Locate the cell with the specified text and output its [x, y] center coordinate. 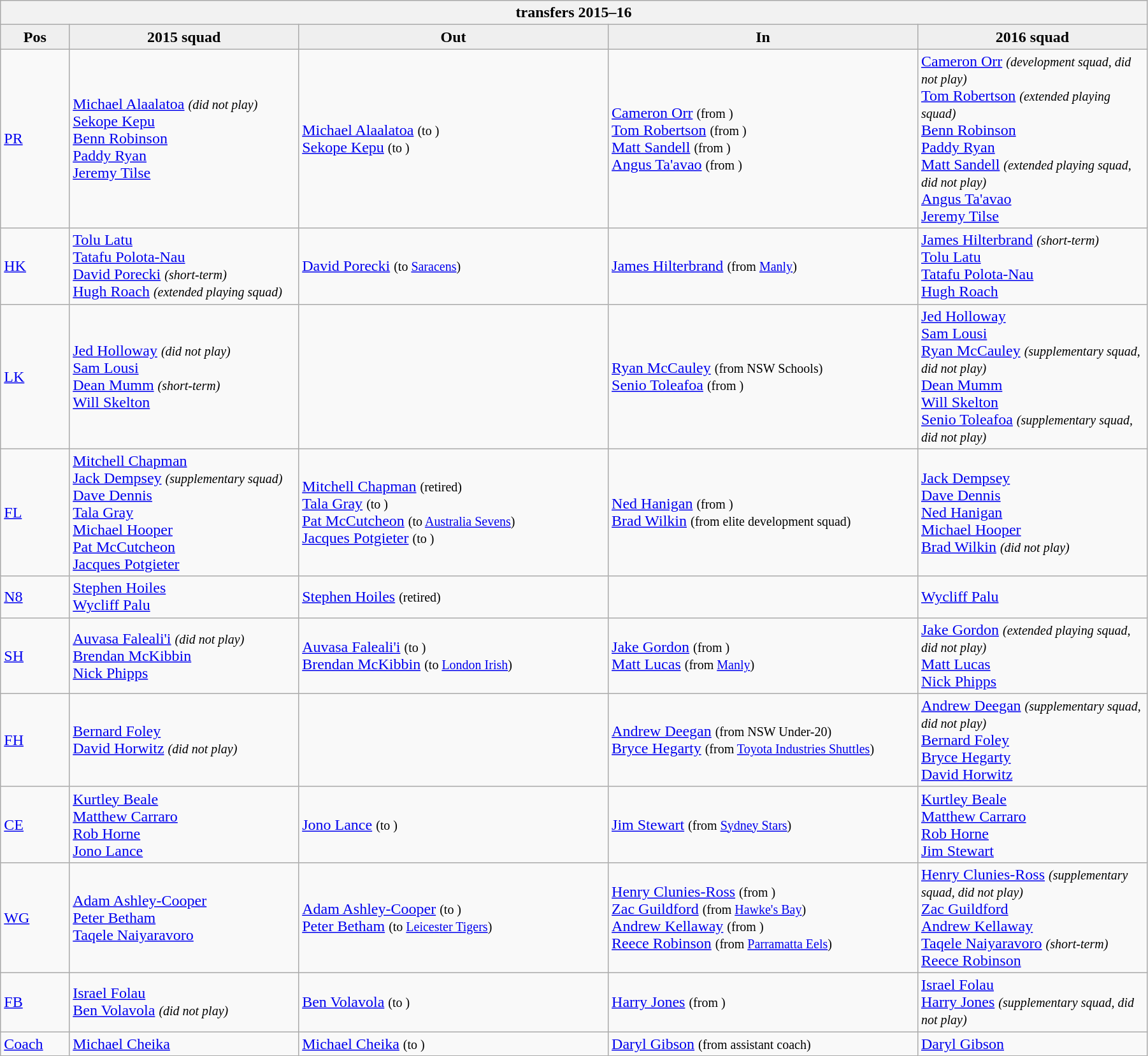
James Hilterbrand (from Manly) [763, 266]
Pos [35, 37]
James Hilterbrand (short-term)Tolu LatuTatafu Polota-NauHugh Roach [1032, 266]
2015 squad [184, 37]
PR [35, 139]
Mitchell ChapmanJack Dempsey (supplementary squad)Dave DennisTala GrayMichael HooperPat McCutcheonJacques Potgieter [184, 512]
SH [35, 655]
Jed Holloway (did not play)Sam LousiDean Mumm (short-term)Will Skelton [184, 376]
Israel FolauHarry Jones (supplementary squad, did not play) [1032, 1002]
Kurtley BealeMatthew CarraroRob HorneJono Lance [184, 825]
Harry Jones (from ) [763, 1002]
In [763, 37]
Jim Stewart (from Sydney Stars) [763, 825]
2016 squad [1032, 37]
Andrew Deegan (supplementary squad, did not play)Bernard FoleyBryce HegartyDavid Horwitz [1032, 740]
Jake Gordon (from ) Matt Lucas (from Manly) [763, 655]
Out [454, 37]
Michael Cheika (to ) [454, 1043]
FB [35, 1002]
Michael Cheika [184, 1043]
Henry Clunies-Ross (supplementary squad, did not play)Zac GuildfordAndrew KellawayTaqele Naiyaravoro (short-term)Reece Robinson [1032, 918]
Bernard FoleyDavid Horwitz (did not play) [184, 740]
Israel FolauBen Volavola (did not play) [184, 1002]
FH [35, 740]
Michael Alaalatoa (did not play)Sekope KepuBenn RobinsonPaddy RyanJeremy Tilse [184, 139]
FL [35, 512]
Daryl Gibson [1032, 1043]
Stephen HoilesWycliff Palu [184, 597]
David Porecki (to Saracens) [454, 266]
Wycliff Palu [1032, 597]
WG [35, 918]
Auvasa Faleali'i (to ) Brendan McKibbin (to London Irish) [454, 655]
LK [35, 376]
CE [35, 825]
Kurtley BealeMatthew CarraroRob HorneJim Stewart [1032, 825]
Jack DempseyDave DennisNed HaniganMichael HooperBrad Wilkin (did not play) [1032, 512]
Adam Ashley-CooperPeter BethamTaqele Naiyaravoro [184, 918]
Stephen Hoiles (retired) [454, 597]
Jono Lance (to ) [454, 825]
Ned Hanigan (from ) Brad Wilkin (from elite development squad) [763, 512]
transfers 2015–16 [574, 13]
Henry Clunies-Ross (from ) Zac Guildford (from Hawke's Bay) Andrew Kellaway (from ) Reece Robinson (from Parramatta Eels) [763, 918]
Mitchell Chapman (retired) Tala Gray (to ) Pat McCutcheon (to Australia Sevens) Jacques Potgieter (to ) [454, 512]
Auvasa Faleali'i (did not play)Brendan McKibbinNick Phipps [184, 655]
Ryan McCauley (from NSW Schools) Senio Toleafoa (from ) [763, 376]
Tolu LatuTatafu Polota-NauDavid Porecki (short-term)Hugh Roach (extended playing squad) [184, 266]
Coach [35, 1043]
Daryl Gibson (from assistant coach) [763, 1043]
Ben Volavola (to ) [454, 1002]
HK [35, 266]
Michael Alaalatoa (to ) Sekope Kepu (to ) [454, 139]
Jake Gordon (extended playing squad, did not play)Matt LucasNick Phipps [1032, 655]
Adam Ashley-Cooper (to ) Peter Betham (to Leicester Tigers) [454, 918]
Cameron Orr (from ) Tom Robertson (from ) Matt Sandell (from ) Angus Ta'avao (from ) [763, 139]
Jed HollowaySam LousiRyan McCauley (supplementary squad, did not play)Dean MummWill SkeltonSenio Toleafoa (supplementary squad, did not play) [1032, 376]
Andrew Deegan (from NSW Under-20) Bryce Hegarty (from Toyota Industries Shuttles) [763, 740]
N8 [35, 597]
